Search for the cell housing the specified text and yield its (x, y) center coordinate. 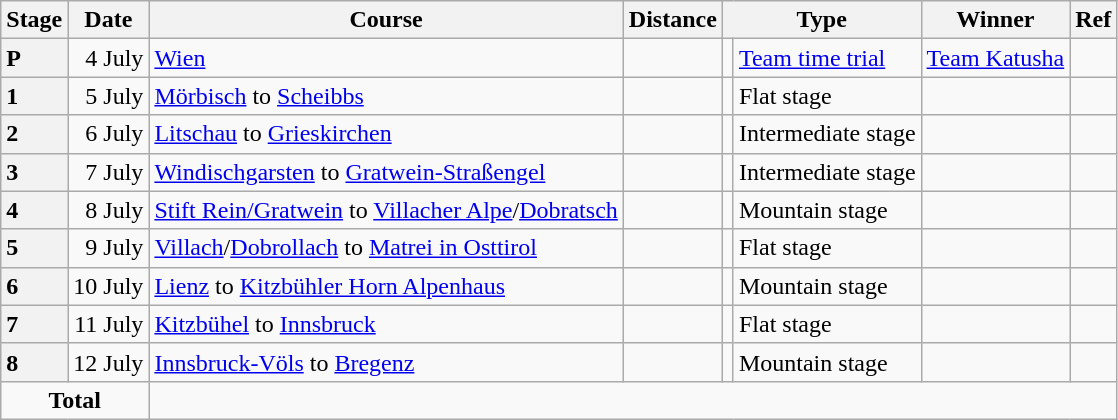
Winner (996, 20)
Type (822, 20)
Date (108, 20)
5 (34, 248)
Wien (386, 58)
11 July (108, 324)
Team Katusha (996, 58)
Stift Rein/Gratwein to Villacher Alpe/Dobratsch (386, 210)
Ref (1094, 20)
1 (34, 96)
6 (34, 286)
Team time trial (827, 58)
Lienz to Kitzbühler Horn Alpenhaus (386, 286)
Kitzbühel to Innsbruck (386, 324)
Total (75, 400)
6 July (108, 134)
4 July (108, 58)
Mörbisch to Scheibbs (386, 96)
5 July (108, 96)
Stage (34, 20)
Windischgarsten to Gratwein-Straßengel (386, 172)
Course (386, 20)
4 (34, 210)
3 (34, 172)
8 (34, 362)
9 July (108, 248)
7 (34, 324)
8 July (108, 210)
P (34, 58)
2 (34, 134)
10 July (108, 286)
Distance (672, 20)
Innsbruck-Völs to Bregenz (386, 362)
12 July (108, 362)
7 July (108, 172)
Litschau to Grieskirchen (386, 134)
Villach/Dobrollach to Matrei in Osttirol (386, 248)
